Locate the cell with the specified text and output its (X, Y) center coordinate. 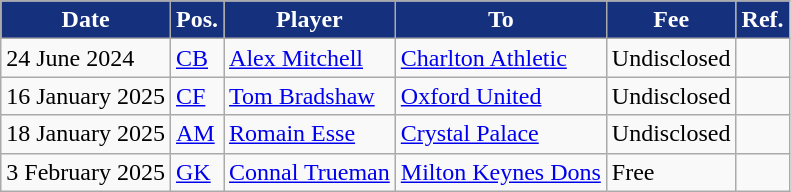
Oxford United (500, 96)
To (500, 20)
24 June 2024 (86, 58)
Connal Trueman (310, 172)
Player (310, 20)
Charlton Athletic (500, 58)
CF (196, 96)
Free (671, 172)
Date (86, 20)
GK (196, 172)
Romain Esse (310, 134)
AM (196, 134)
Fee (671, 20)
Ref. (762, 20)
Alex Mitchell (310, 58)
16 January 2025 (86, 96)
3 February 2025 (86, 172)
Tom Bradshaw (310, 96)
CB (196, 58)
Milton Keynes Dons (500, 172)
Crystal Palace (500, 134)
18 January 2025 (86, 134)
Pos. (196, 20)
